Determine the (x, y) coordinate at the center of the cell enclosing the given text.  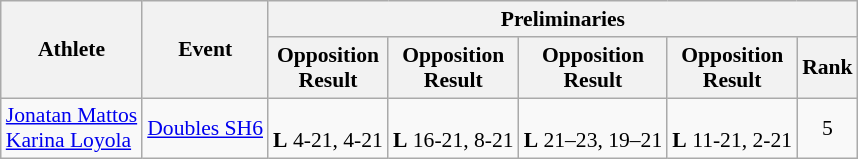
Athlete (72, 50)
L 16-21, 8-21 (454, 128)
L 21–23, 19–21 (594, 128)
Preliminaries (563, 19)
Jonatan MattosKarina Loyola (72, 128)
L 4-21, 4-21 (328, 128)
L 11-21, 2-21 (732, 128)
Rank (828, 68)
Doubles SH6 (205, 128)
Event (205, 50)
5 (828, 128)
